Scan for the cell matching the given text and deliver its [x, y] coordinate at center. 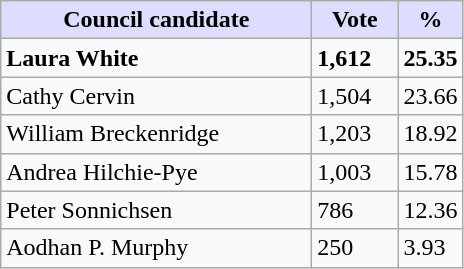
3.93 [430, 248]
1,612 [355, 58]
1,003 [355, 172]
Aodhan P. Murphy [156, 248]
1,504 [355, 96]
Andrea Hilchie-Pye [156, 172]
18.92 [430, 134]
23.66 [430, 96]
Vote [355, 20]
786 [355, 210]
Laura White [156, 58]
15.78 [430, 172]
12.36 [430, 210]
% [430, 20]
William Breckenridge [156, 134]
Peter Sonnichsen [156, 210]
1,203 [355, 134]
250 [355, 248]
Cathy Cervin [156, 96]
Council candidate [156, 20]
25.35 [430, 58]
